Detect which cell encompasses the target text, then output its (x, y) center coordinate. 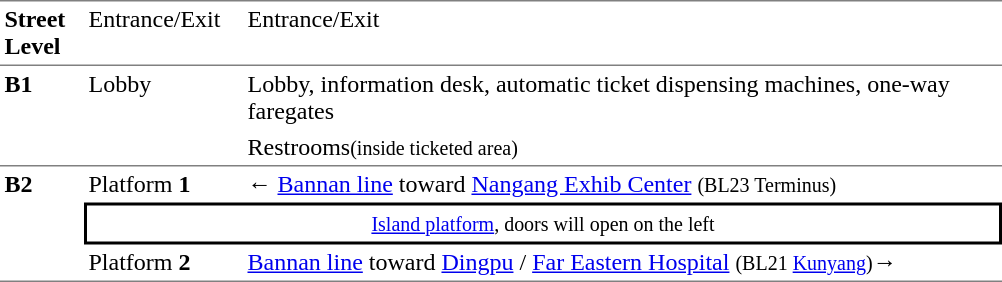
B1 (42, 116)
Bannan line toward Dingpu / Far Eastern Hospital (BL21 Kunyang)→ (622, 263)
Island platform, doors will open on the left (543, 223)
Lobby, information desk, automatic ticket dispensing machines, one-way faregates (622, 98)
← Bannan line toward Nangang Exhib Center (BL23 Terminus) (622, 184)
B2 (42, 224)
Lobby (164, 116)
Platform 2 (164, 263)
Platform 1 (164, 184)
Restrooms(inside ticketed area) (622, 148)
Street Level (42, 33)
